Pinpoint the cell where the given text exists, returning its (x, y) midpoint coordinate. 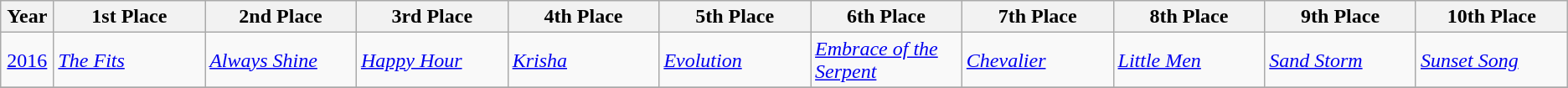
8th Place (1189, 17)
Always Shine (281, 60)
7th Place (1037, 17)
Little Men (1189, 60)
Year (27, 17)
6th Place (886, 17)
2nd Place (281, 17)
Evolution (735, 60)
Krisha (583, 60)
Chevalier (1037, 60)
3rd Place (432, 17)
The Fits (129, 60)
1st Place (129, 17)
9th Place (1340, 17)
2016 (27, 60)
5th Place (735, 17)
4th Place (583, 17)
10th Place (1491, 17)
Sand Storm (1340, 60)
Embrace of the Serpent (886, 60)
Happy Hour (432, 60)
Sunset Song (1491, 60)
